Detect which cell encompasses the target text, then output its [x, y] center coordinate. 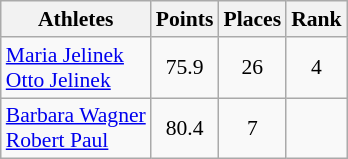
26 [252, 68]
Athletes [76, 19]
Maria JelinekOtto Jelinek [76, 68]
Rank [316, 19]
Points [185, 19]
7 [252, 128]
Barbara WagnerRobert Paul [76, 128]
75.9 [185, 68]
80.4 [185, 128]
4 [316, 68]
Places [252, 19]
